Provide the [X, Y] coordinate of the cell's center where the given text is located.  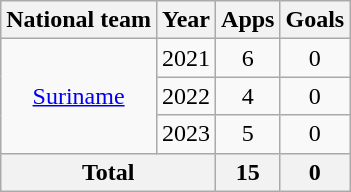
Total [108, 172]
15 [248, 172]
2022 [186, 96]
6 [248, 58]
4 [248, 96]
Year [186, 20]
Suriname [79, 96]
Apps [248, 20]
2021 [186, 58]
5 [248, 134]
National team [79, 20]
2023 [186, 134]
Goals [315, 20]
